Return (X, Y) of the center of cell containing provided text 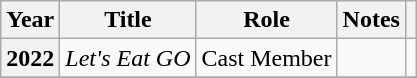
Let's Eat GO (128, 58)
Year (30, 20)
Role (266, 20)
Title (128, 20)
Notes (371, 20)
2022 (30, 58)
Cast Member (266, 58)
